Search for the cell housing the specified text and yield its [x, y] center coordinate. 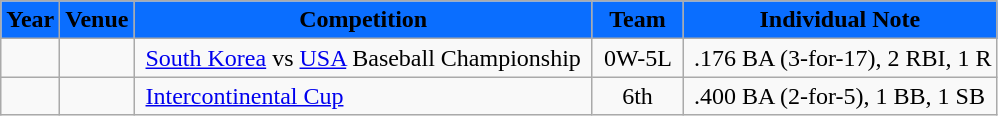
Year [30, 20]
0W-5L [637, 58]
Venue [97, 20]
Intercontinental Cup [363, 96]
.176 BA (3-for-17), 2 RBI, 1 R [840, 58]
South Korea vs USA Baseball Championship [363, 58]
Competition [363, 20]
.400 BA (2-for-5), 1 BB, 1 SB [840, 96]
Individual Note [840, 20]
6th [637, 96]
Team [637, 20]
